From the cell containing the given text, extract its center point as (X, Y) coordinate. 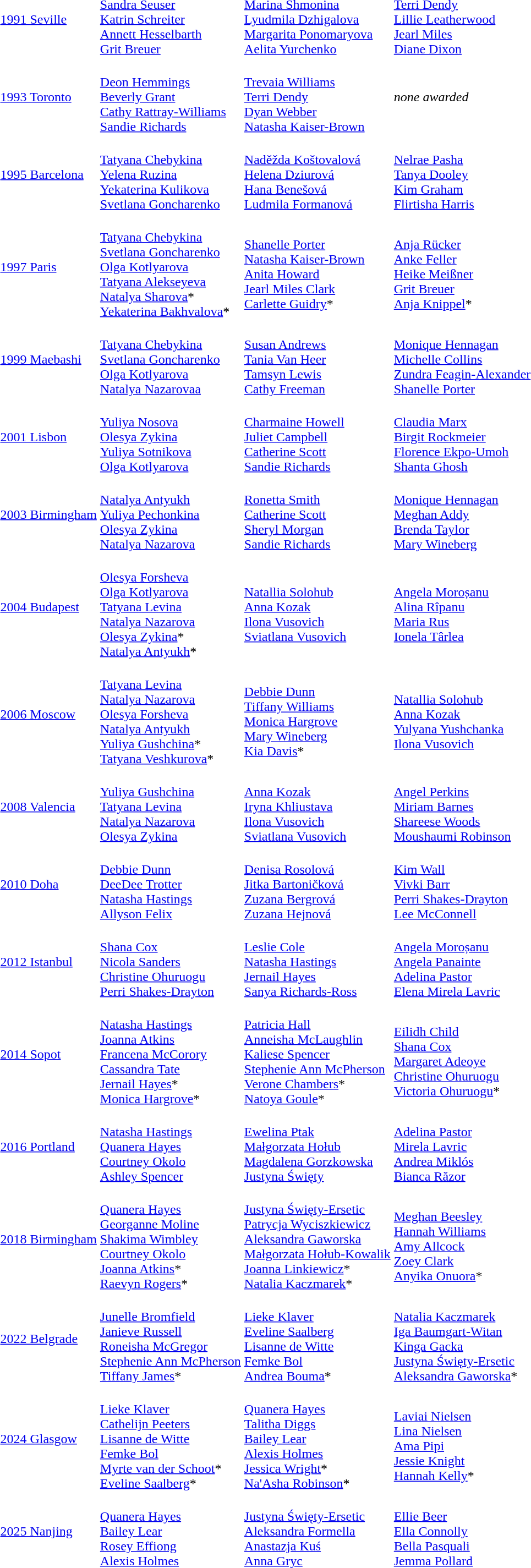
Yuliya GushchinaTatyana LevinaNatalya NazarovaOlesya Zykina (171, 807)
Quanera HayesTalitha DiggsBailey LearAlexis HolmesJessica Wright*Na'Asha Robinson* (317, 1439)
Natasha HastingsJoanna AtkinsFrancena McCororyCassandra TateJernail Hayes*Monica Hargrove* (171, 1054)
Tatyana ChebykinaSvetlana GoncharenkoOlga KotlyarovaTatyana AlekseyevaNatalya Sharova*Yekaterina Bakhvalova* (171, 267)
Debbie DunnTiffany WilliamsMonica HargroveMary WinebergKia Davis* (317, 714)
Shana CoxNicola SandersChristine OhuruoguPerri Shakes-Drayton (171, 962)
Tatyana ChebykinaSvetlana GoncharenkoOlga KotlyarovaNatalya Nazarovaa (171, 359)
Justyna Święty-ErseticPatrycja WyciszkiewiczAleksandra GaworskaMałgorzata Hołub-KowalikJoanna Linkiewicz*Natalia Kaczmarek* (317, 1239)
Deon HemmingsBeverly GrantCathy Rattray-WilliamsSandie Richards (171, 97)
Natasha HastingsQuanera HayesCourtney OkoloAshley Spencer (171, 1147)
Tatyana ChebykinaYelena RuzinaYekaterina KulikovaSvetlana Goncharenko (171, 174)
Natalya AntyukhYuliya PechonkinaOlesya ZykinaNatalya Nazarova (171, 514)
Trevaia WilliamsTerri DendyDyan WebberNatasha Kaiser-Brown (317, 97)
Yuliya NosovaOlesya ZykinaYuliya SotnikovaOlga Kotlyarova (171, 437)
Susan AndrewsTania Van HeerTamsyn LewisCathy Freeman (317, 359)
Junelle BromfieldJanieve RussellRoneisha McGregorStephenie Ann McPhersonTiffany James* (171, 1339)
Naděžda KoštovalováHelena DziurováHana BenešováLudmila Formanová (317, 174)
Shanelle PorterNatasha Kaiser-BrownAnita HowardJearl Miles ClarkCarlette Guidry* (317, 267)
Quanera HayesGeorganne MolineShakima WimbleyCourtney OkoloJoanna Atkins*Raevyn Rogers* (171, 1239)
Anna KozakIryna KhliustavaIlona VusovichSviatlana Vusovich (317, 807)
Lieke KlaverEveline SaalbergLisanne de WitteFemke BolAndrea Bouma* (317, 1339)
Debbie DunnDeeDee TrotterNatasha HastingsAllyson Felix (171, 884)
Ronetta SmithCatherine ScottSheryl MorganSandie Richards (317, 514)
Ewelina PtakMałgorzata HołubMagdalena GorzkowskaJustyna Święty (317, 1147)
Natallia SolohubAnna KozakIlona VusovichSviatlana Vusovich (317, 607)
Leslie ColeNatasha HastingsJernail HayesSanya Richards-Ross (317, 962)
Lieke KlaverCathelijn PeetersLisanne de WitteFemke BolMyrte van der Schoot*Eveline Saalberg* (171, 1439)
Olesya ForshevaOlga KotlyarovaTatyana LevinaNatalya NazarovaOlesya Zykina*Natalya Antyukh* (171, 607)
Patricia HallAnneisha McLaughlinKaliese SpencerStephenie Ann McPhersonVerone Chambers*Natoya Goule* (317, 1054)
Charmaine HowellJuliet CampbellCatherine ScottSandie Richards (317, 437)
Denisa RosolováJitka BartoničkováZuzana BergrováZuzana Hejnová (317, 884)
Tatyana LevinaNatalya NazarovaOlesya ForshevaNatalya AntyukhYuliya Gushchina*Tatyana Veshkurova* (171, 714)
